Detect which cell encompasses the target text, then output its [x, y] center coordinate. 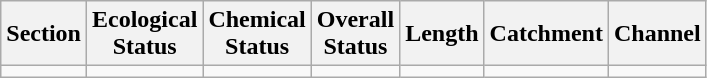
Channel [657, 34]
Length [442, 34]
EcologicalStatus [144, 34]
ChemicalStatus [257, 34]
Section [44, 34]
OverallStatus [355, 34]
Catchment [546, 34]
